Find where the given text appears and provide that cell's center as (x, y) coordinate. 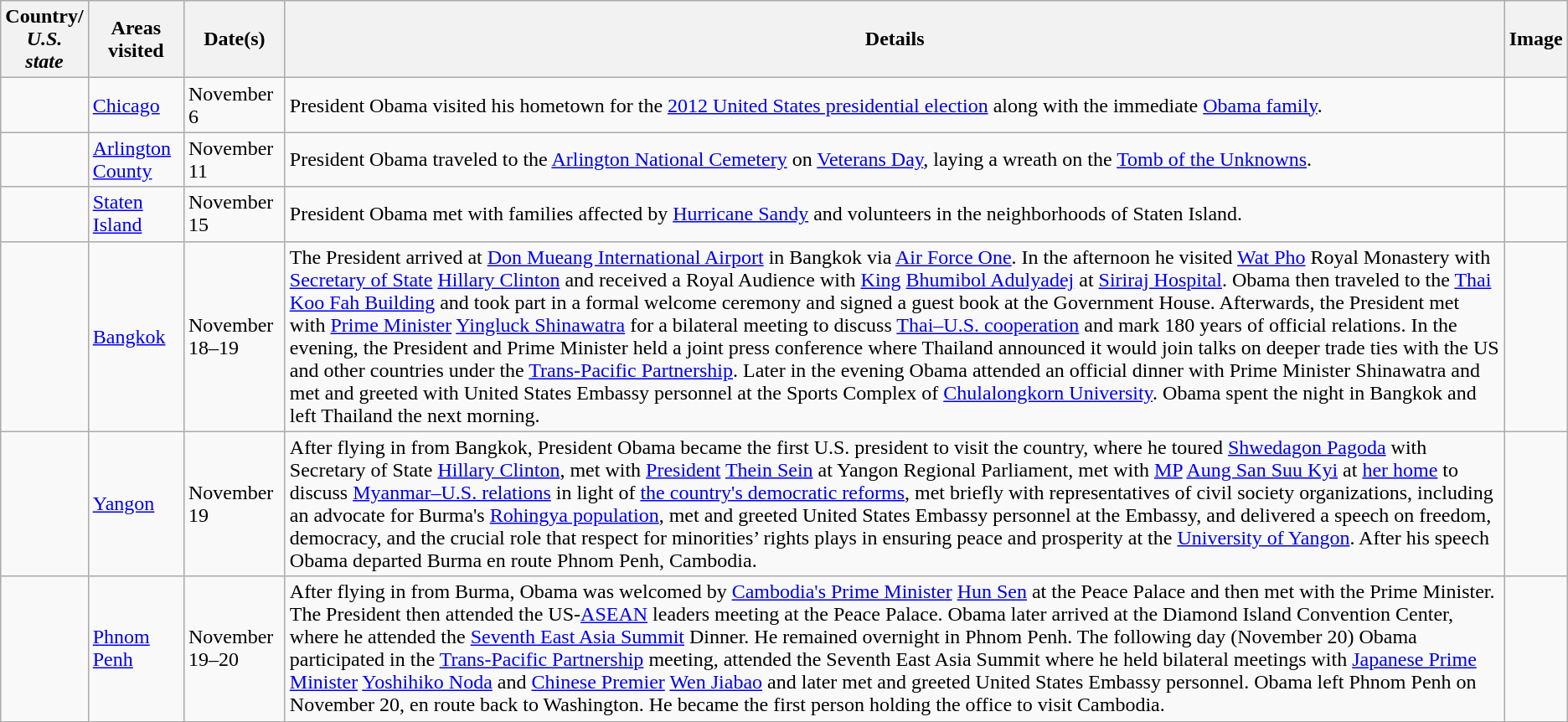
November 11 (235, 159)
November 19–20 (235, 648)
November 18–19 (235, 337)
November 19 (235, 504)
President Obama traveled to the Arlington National Cemetery on Veterans Day, laying a wreath on the Tomb of the Unknowns. (895, 159)
November 15 (235, 214)
Chicago (136, 106)
Bangkok (136, 337)
President Obama met with families affected by Hurricane Sandy and volunteers in the neighborhoods of Staten Island. (895, 214)
Country/U.S. state (44, 39)
November 6 (235, 106)
President Obama visited his hometown for the 2012 United States presidential election along with the immediate Obama family. (895, 106)
Yangon (136, 504)
Staten Island (136, 214)
Arlington County (136, 159)
Details (895, 39)
Areas visited (136, 39)
Date(s) (235, 39)
Image (1536, 39)
Phnom Penh (136, 648)
